Extract the (X, Y) coordinate from the center of the cell holding the provided text.  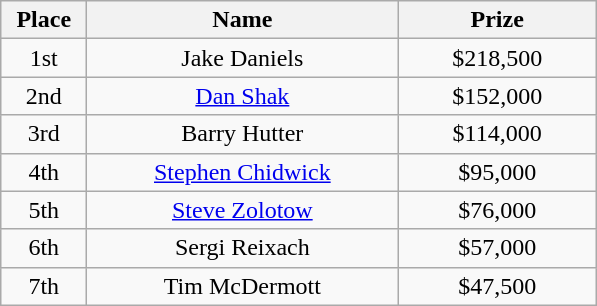
Sergi Reixach (242, 248)
$95,000 (498, 172)
Barry Hutter (242, 134)
2nd (44, 96)
$218,500 (498, 58)
Dan Shak (242, 96)
$47,500 (498, 286)
Place (44, 20)
4th (44, 172)
6th (44, 248)
1st (44, 58)
Stephen Chidwick (242, 172)
$57,000 (498, 248)
$76,000 (498, 210)
5th (44, 210)
Steve Zolotow (242, 210)
$152,000 (498, 96)
Jake Daniels (242, 58)
Tim McDermott (242, 286)
Name (242, 20)
Prize (498, 20)
$114,000 (498, 134)
3rd (44, 134)
7th (44, 286)
